Scan for the cell matching the given text and deliver its (X, Y) coordinate at center. 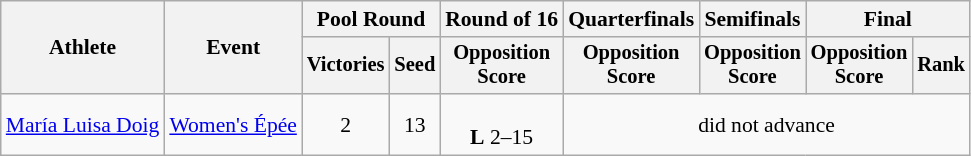
Rank (941, 66)
Pool Round (371, 19)
Round of 16 (502, 19)
2 (346, 124)
Event (233, 48)
María Luisa Doig (83, 124)
did not advance (766, 124)
Final (888, 19)
Semifinals (752, 19)
Women's Épée (233, 124)
Athlete (83, 48)
Victories (346, 66)
Seed (414, 66)
L 2–15 (502, 124)
Quarterfinals (631, 19)
13 (414, 124)
